Find where the given text appears and provide that cell's center as [X, Y] coordinate. 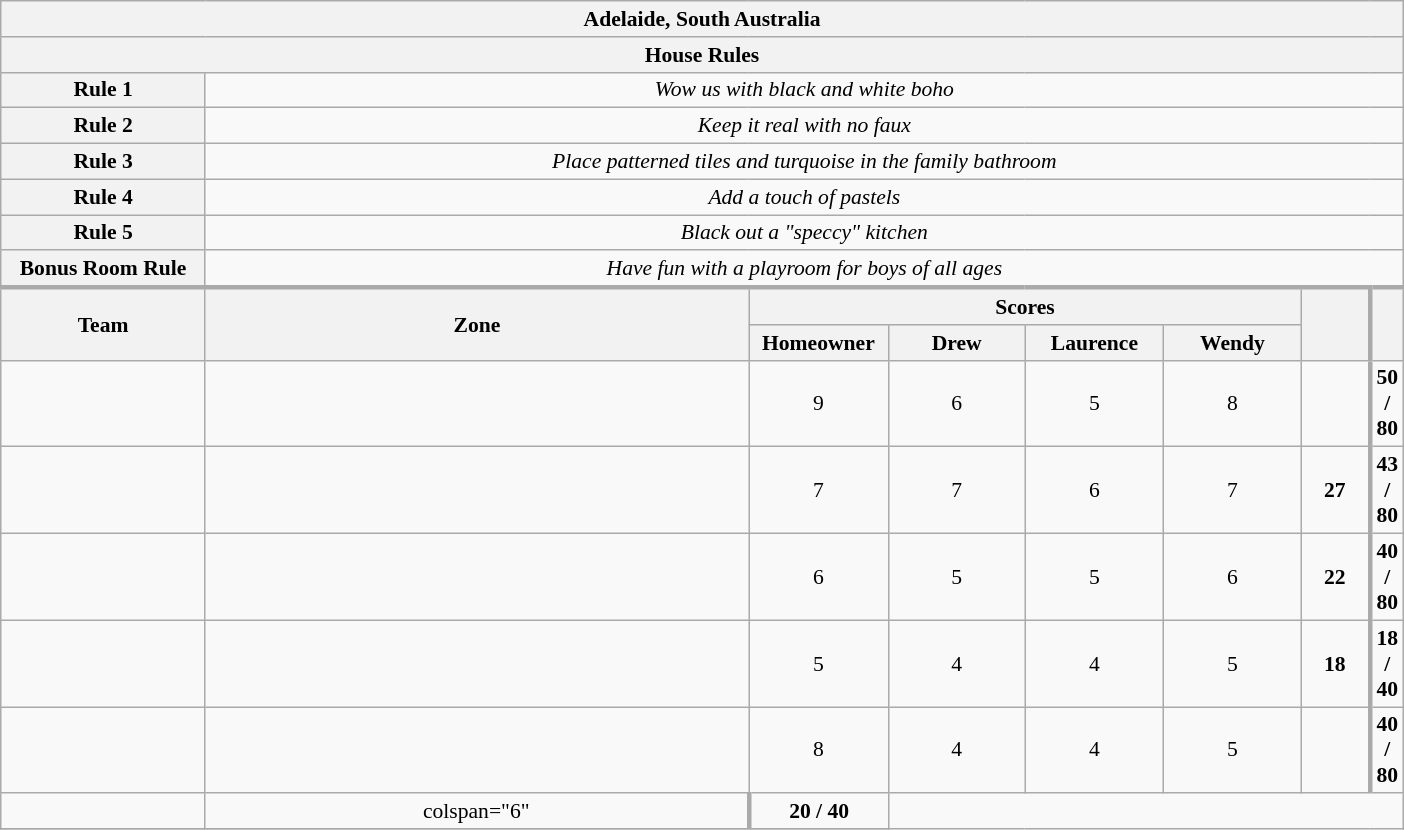
Zone [476, 324]
50 / 80 [1386, 404]
House Rules [702, 55]
Bonus Room Rule [104, 270]
20 / 40 [819, 812]
Wow us with black and white boho [804, 90]
Rule 5 [104, 233]
Rule 1 [104, 90]
Rule 3 [104, 162]
43 / 80 [1386, 490]
18 / 40 [1386, 664]
Team [104, 324]
Rule 4 [104, 197]
Scores [1026, 306]
Black out a "speccy" kitchen [804, 233]
22 [1336, 578]
27 [1336, 490]
Homeowner [819, 343]
18 [1336, 664]
9 [819, 404]
Wendy [1233, 343]
Keep it real with no faux [804, 126]
colspan="6" [476, 812]
Adelaide, South Australia [702, 19]
Place patterned tiles and turquoise in the family bathroom [804, 162]
Laurence [1094, 343]
Rule 2 [104, 126]
Have fun with a playroom for boys of all ages [804, 270]
Drew [956, 343]
Add a touch of pastels [804, 197]
